Search for the cell housing the specified text and yield its (x, y) center coordinate. 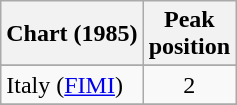
Italy (FIMI) (72, 85)
Peakposition (189, 34)
Chart (1985) (72, 34)
2 (189, 85)
